Scan for the cell matching the given text and deliver its (x, y) coordinate at center. 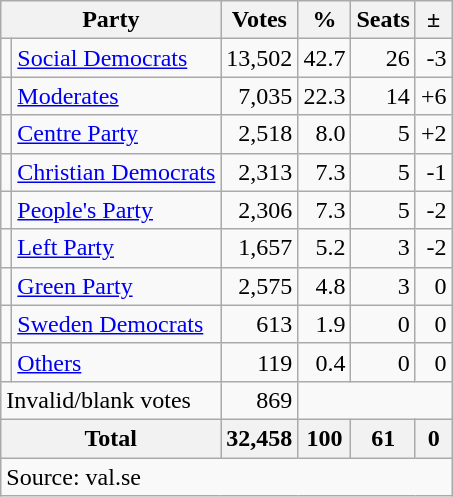
+6 (434, 96)
119 (260, 362)
22.3 (324, 96)
26 (383, 58)
Others (116, 362)
61 (383, 438)
+2 (434, 134)
Party (111, 20)
% (324, 20)
Moderates (116, 96)
2,306 (260, 210)
People's Party (116, 210)
8.0 (324, 134)
4.8 (324, 286)
5.2 (324, 248)
13,502 (260, 58)
613 (260, 324)
14 (383, 96)
42.7 (324, 58)
Christian Democrats (116, 172)
Sweden Democrats (116, 324)
2,518 (260, 134)
Source: val.se (226, 477)
7,035 (260, 96)
Left Party (116, 248)
2,575 (260, 286)
Total (111, 438)
100 (324, 438)
Invalid/blank votes (111, 400)
1.9 (324, 324)
869 (260, 400)
Social Democrats (116, 58)
Votes (260, 20)
Green Party (116, 286)
-3 (434, 58)
32,458 (260, 438)
1,657 (260, 248)
Centre Party (116, 134)
Seats (383, 20)
0.4 (324, 362)
± (434, 20)
-1 (434, 172)
2,313 (260, 172)
